Determine the [X, Y] coordinate at the center of the cell enclosing the given text.  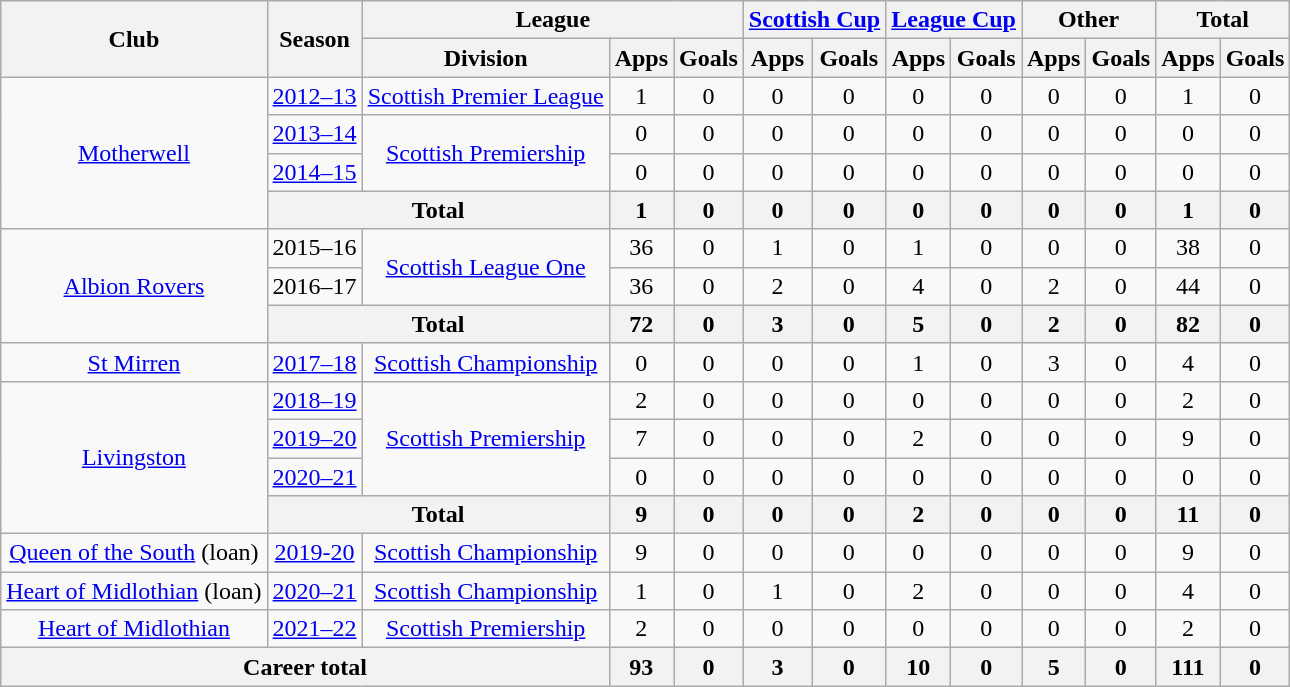
Livingston [134, 457]
St Mirren [134, 362]
Heart of Midlothian (loan) [134, 591]
Division [486, 58]
10 [918, 667]
11 [1188, 515]
2019-20 [314, 553]
2018–19 [314, 400]
Scottish League One [486, 267]
93 [641, 667]
2014–15 [314, 172]
2016–17 [314, 286]
82 [1188, 324]
111 [1188, 667]
2019–20 [314, 438]
Queen of the South (loan) [134, 553]
Career total [305, 667]
Club [134, 39]
44 [1188, 286]
League Cup [954, 20]
League [552, 20]
7 [641, 438]
2017–18 [314, 362]
Scottish Cup [814, 20]
38 [1188, 248]
2015–16 [314, 248]
Albion Rovers [134, 286]
Scottish Premier League [486, 96]
Other [1089, 20]
Motherwell [134, 153]
2013–14 [314, 134]
72 [641, 324]
2021–22 [314, 629]
Heart of Midlothian [134, 629]
Season [314, 39]
2012–13 [314, 96]
